Pinpoint the cell where the given text exists, returning its (x, y) midpoint coordinate. 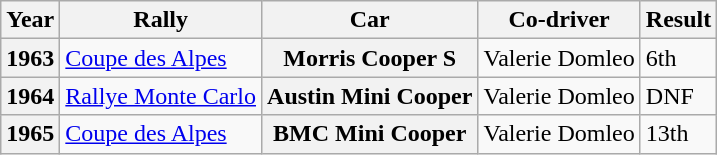
Year (30, 20)
Rallye Monte Carlo (161, 96)
BMC Mini Cooper (370, 134)
6th (678, 58)
13th (678, 134)
Rally (161, 20)
Morris Cooper S (370, 58)
Result (678, 20)
1965 (30, 134)
1964 (30, 96)
DNF (678, 96)
Austin Mini Cooper (370, 96)
Car (370, 20)
Co-driver (559, 20)
1963 (30, 58)
